From the cell containing the given text, extract its center point as (X, Y) coordinate. 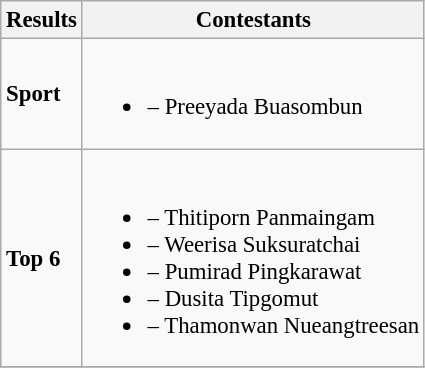
Top 6 (42, 258)
Results (42, 20)
Contestants (253, 20)
– Preeyada Buasombun (253, 94)
– Thitiporn Panmaingam – Weerisa Suksuratchai – Pumirad Pingkarawat – Dusita Tipgomut – Thamonwan Nueangtreesan (253, 258)
Sport (42, 94)
